Find where the given text appears and provide that cell's center as (X, Y) coordinate. 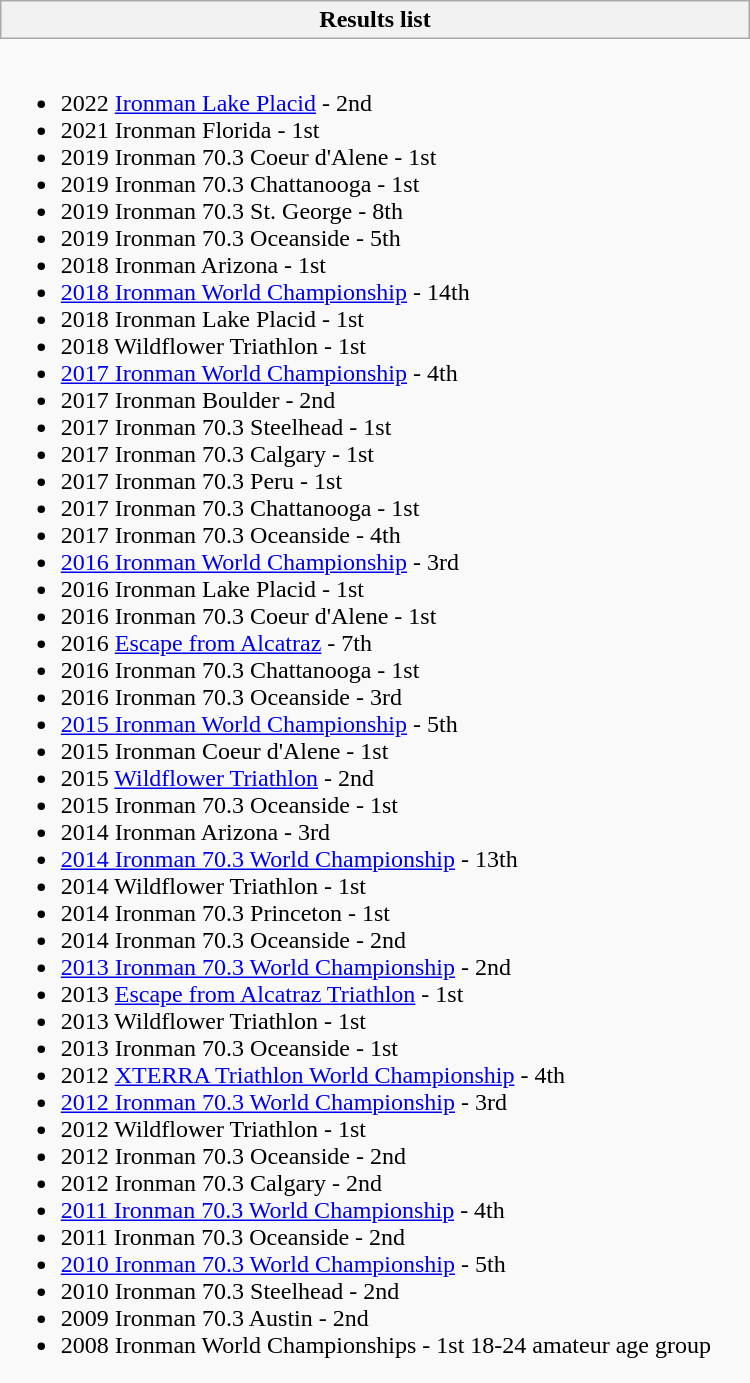
Results list (375, 20)
